From the cell containing the given text, extract its center point as [x, y] coordinate. 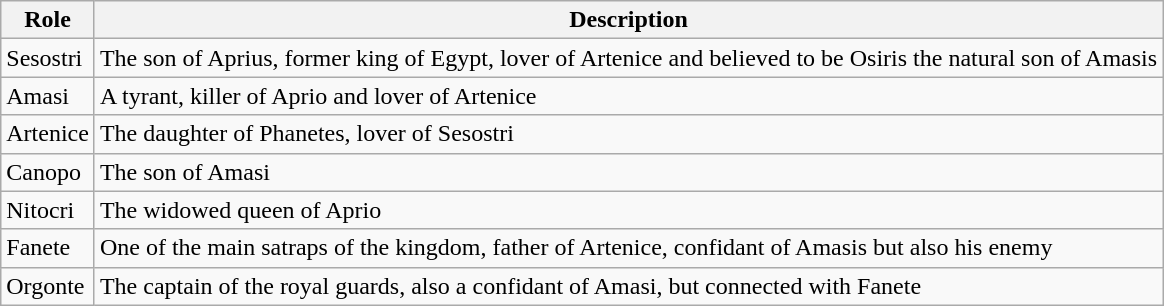
Sesostri [48, 58]
One of the main satraps of the kingdom, father of Artenice, confidant of Amasis but also his enemy [628, 248]
Role [48, 20]
Fanete [48, 248]
The widowed queen of Aprio [628, 210]
The captain of the royal guards, also a confidant of Amasi, but connected with Fanete [628, 286]
Nitocri [48, 210]
Artenice [48, 134]
Description [628, 20]
A tyrant, killer of Aprio and lover of Artenice [628, 96]
The son of Aprius, former king of Egypt, lover of Artenice and believed to be Osiris the natural son of Amasis [628, 58]
Orgonte [48, 286]
Amasi [48, 96]
Canopo [48, 172]
The son of Amasi [628, 172]
The daughter of Phanetes, lover of Sesostri [628, 134]
